From the cell containing the given text, extract its center point as [x, y] coordinate. 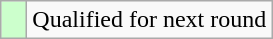
Qualified for next round [150, 20]
